Scan for the cell matching the given text and deliver its [x, y] coordinate at center. 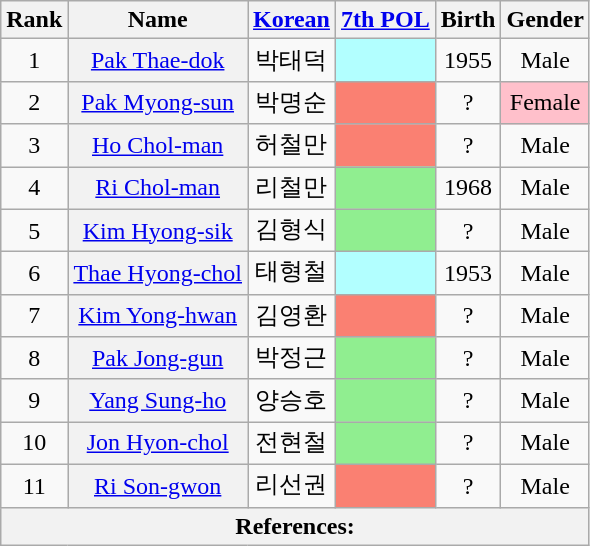
Female [545, 102]
6 [34, 274]
Ri Chol-man [158, 188]
4 [34, 188]
Gender [545, 20]
김영환 [292, 316]
8 [34, 358]
리선권 [292, 486]
박명순 [292, 102]
Rank [34, 20]
11 [34, 486]
References: [296, 526]
Pak Myong-sun [158, 102]
Korean [292, 20]
7 [34, 316]
1953 [468, 274]
Birth [468, 20]
리철만 [292, 188]
1968 [468, 188]
5 [34, 230]
태형철 [292, 274]
박정근 [292, 358]
7th POL [385, 20]
허철만 [292, 146]
Yang Sung-ho [158, 400]
Kim Yong-hwan [158, 316]
3 [34, 146]
Ho Chol-man [158, 146]
Pak Jong-gun [158, 358]
Thae Hyong-chol [158, 274]
Name [158, 20]
Ri Son-gwon [158, 486]
2 [34, 102]
양승호 [292, 400]
Kim Hyong-sik [158, 230]
Pak Thae-dok [158, 60]
1955 [468, 60]
전현철 [292, 444]
Jon Hyon-chol [158, 444]
김형식 [292, 230]
1 [34, 60]
박태덕 [292, 60]
9 [34, 400]
10 [34, 444]
